Scan for the cell matching the given text and deliver its [X, Y] coordinate at center. 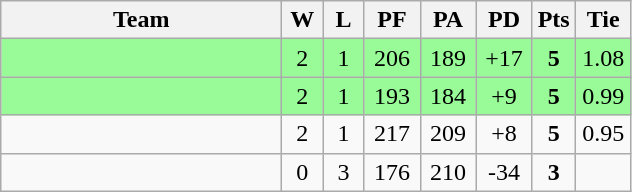
184 [448, 96]
176 [392, 172]
209 [448, 134]
217 [392, 134]
0 [302, 172]
PA [448, 20]
W [302, 20]
Pts [554, 20]
0.95 [603, 134]
PD [504, 20]
+9 [504, 96]
+17 [504, 58]
Tie [603, 20]
193 [392, 96]
+8 [504, 134]
-34 [504, 172]
L [344, 20]
Team [142, 20]
210 [448, 172]
PF [392, 20]
1.08 [603, 58]
0.99 [603, 96]
189 [448, 58]
206 [392, 58]
